Search for the cell housing the specified text and yield its [x, y] center coordinate. 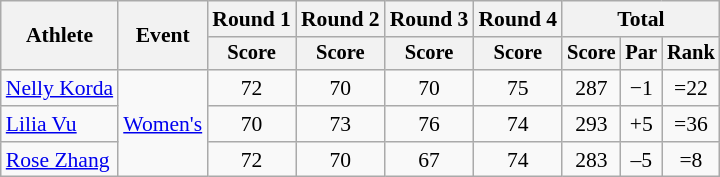
=22 [691, 88]
74 [518, 124]
73 [340, 124]
−1 [641, 88]
Rank [691, 54]
72 [252, 88]
Round 1 [252, 19]
Round 2 [340, 19]
Women's [162, 124]
Event [162, 36]
75 [518, 88]
Round 4 [518, 19]
Total [641, 19]
Nelly Korda [60, 88]
=36 [691, 124]
Par [641, 54]
Round 3 [430, 19]
76 [430, 124]
+5 [641, 124]
Athlete [60, 36]
Lilia Vu [60, 124]
293 [591, 124]
287 [591, 88]
